Locate the cell with the specified text and output its (x, y) center coordinate. 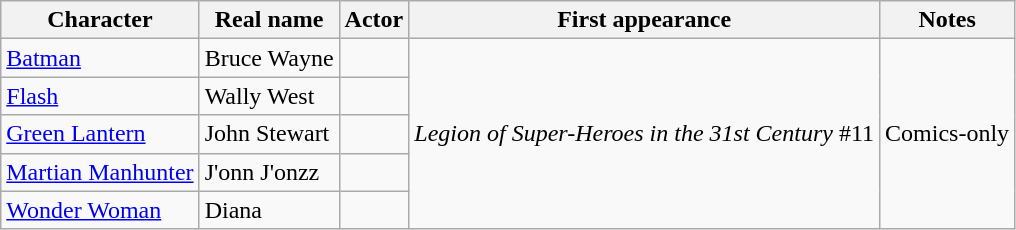
John Stewart (269, 134)
Wonder Woman (100, 210)
Real name (269, 20)
Martian Manhunter (100, 172)
Notes (948, 20)
Wally West (269, 96)
Character (100, 20)
Comics-only (948, 134)
Green Lantern (100, 134)
Bruce Wayne (269, 58)
Legion of Super-Heroes in the 31st Century #11 (644, 134)
Actor (374, 20)
First appearance (644, 20)
Diana (269, 210)
Batman (100, 58)
J'onn J'onzz (269, 172)
Flash (100, 96)
